Detect which cell encompasses the target text, then output its [x, y] center coordinate. 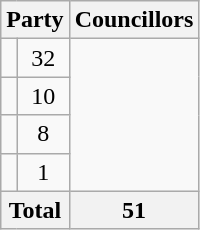
Total [35, 210]
51 [134, 210]
10 [43, 96]
8 [43, 134]
Councillors [134, 20]
32 [43, 58]
1 [43, 172]
Party [35, 20]
